Scan for the cell matching the given text and deliver its [X, Y] coordinate at center. 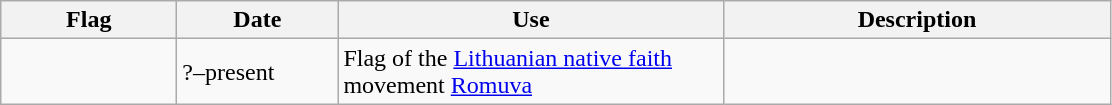
Flag of the Lithuanian native faith movement Romuva [531, 72]
?–present [258, 72]
Flag [89, 20]
Description [917, 20]
Use [531, 20]
Date [258, 20]
